Pinpoint the cell where the given text exists, returning its [x, y] midpoint coordinate. 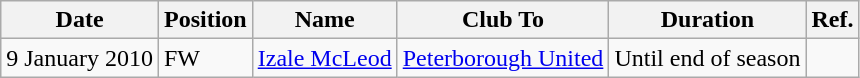
Date [80, 20]
Until end of season [708, 58]
9 January 2010 [80, 58]
Izale McLeod [324, 58]
Ref. [832, 20]
Club To [503, 20]
Duration [708, 20]
Position [205, 20]
Name [324, 20]
FW [205, 58]
Peterborough United [503, 58]
